Identify which cell holds the provided text, then report its (X, Y) central coordinate. 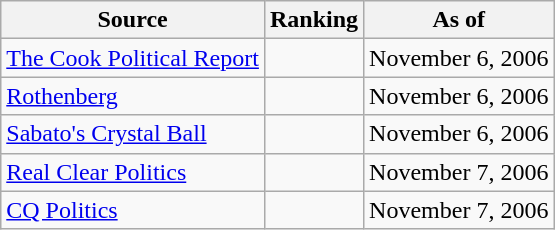
CQ Politics (133, 210)
Sabato's Crystal Ball (133, 134)
The Cook Political Report (133, 58)
Source (133, 20)
Rothenberg (133, 96)
Real Clear Politics (133, 172)
As of (459, 20)
Ranking (314, 20)
